From the cell containing the given text, extract its center point as (X, Y) coordinate. 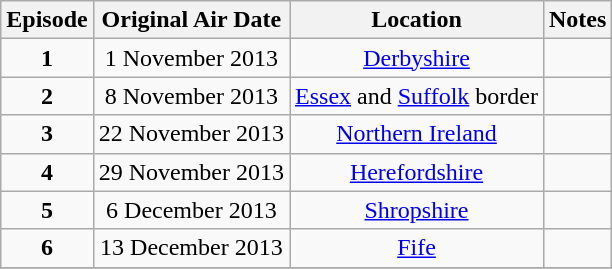
Essex and Suffolk border (417, 96)
22 November 2013 (191, 134)
Herefordshire (417, 172)
Original Air Date (191, 20)
6 (47, 248)
8 November 2013 (191, 96)
6 December 2013 (191, 210)
Northern Ireland (417, 134)
Derbyshire (417, 58)
Location (417, 20)
1 (47, 58)
4 (47, 172)
Fife (417, 248)
Shropshire (417, 210)
13 December 2013 (191, 248)
3 (47, 134)
Notes (577, 20)
5 (47, 210)
2 (47, 96)
29 November 2013 (191, 172)
Episode (47, 20)
1 November 2013 (191, 58)
